Determine the (X, Y) coordinate at the center of the cell enclosing the given text.  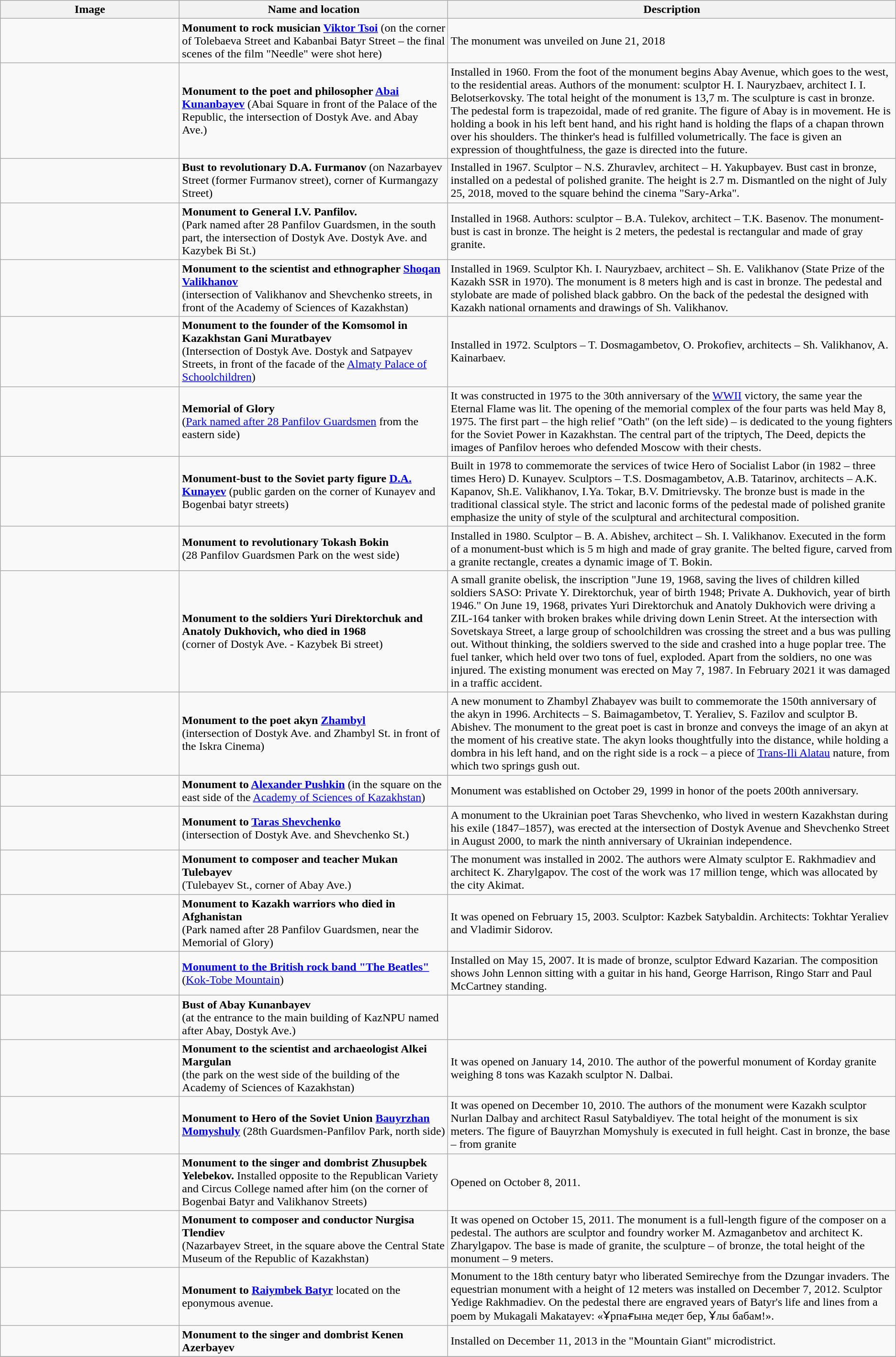
Description (672, 10)
Monument to the British rock band "The Beatles"(Kok-Tobe Mountain) (314, 973)
Monument to composer and teacher Mukan Tulebayev(Tulebayev St., corner of Abay Ave.) (314, 872)
Monument to Alexander Pushkin (in the square on the east side of the Academy of Sciences of Kazakhstan) (314, 790)
Monument to the poet akyn Zhambyl(intersection of Dostyk Ave. and Zhambyl St. in front of the Iskra Cinema) (314, 734)
Memorial of Glory(Park named after 28 Panfilov Guardsmen from the eastern side) (314, 421)
Monument to composer and conductor Nurgisa Tlendiev(Nazarbayev Street, in the square above the Central State Museum of the Republic of Kazakhstan) (314, 1239)
Monument-bust to the Soviet party figure D.A. Kunayev (public garden on the corner of Kunayev and Bogenbai batyr streets) (314, 491)
Monument to Hero of the Soviet Union Bauyrzhan Momyshuly (28th Guardsmen-Panfilov Park, north side) (314, 1125)
Image (90, 10)
Installed in 1972. Sculptors – T. Dosmagambetov, O. Prokofiev, architects – Sh. Valikhanov, A. Kainarbaev. (672, 351)
Monument to Raiymbek Batyr located on the eponymous avenue. (314, 1297)
Monument was established on October 29, 1999 in honor of the poets 200th anniversary. (672, 790)
Monument to Taras Shevchenko(intersection of Dostyk Ave. and Shevchenko St.) (314, 828)
Installed on December 11, 2013 in the "Mountain Giant" microdistrict. (672, 1341)
Monument to the scientist and archaeologist Alkei Margulan(the park on the west side of the building of the Academy of Sciences of Kazakhstan) (314, 1068)
Monument to revolutionary Tokash Bokin(28 Panfilov Guardsmen Park on the west side) (314, 548)
It was opened on February 15, 2003. Sculptor: Kazbek Satybaldin. Architects: Tokhtar Yeraliev and Vladimir Sidorov. (672, 923)
The monument was unveiled on June 21, 2018 (672, 41)
Bust to revolutionary D.A. Furmanov (on Nazarbayev Street (former Furmanov street), corner of Kurmangazy Street) (314, 181)
Opened on October 8, 2011. (672, 1182)
Name and location (314, 10)
Monument to the soldiers Yuri Direktorchuk and Anatoly Dukhovich, who died in 1968(corner of Dostyk Ave. - Kazybek Bi street) (314, 631)
Monument to Kazakh warriors who died in Afghanistan(Park named after 28 Panfilov Guardsmen, near the Memorial of Glory) (314, 923)
Bust of Abay Kunanbayev(at the entrance to the main building of KazNPU named after Abay, Dostyk Ave.) (314, 1018)
It was opened on January 14, 2010. The author of the powerful monument of Korday granite weighing 8 tons was Kazakh sculptor N. Dalbai. (672, 1068)
Monument to the singer and dombrist Kenen Azerbayev (314, 1341)
